Identify which cell holds the provided text, then report its [X, Y] central coordinate. 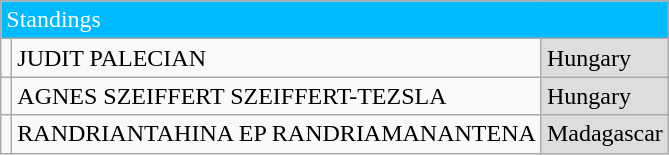
Madagascar [604, 134]
Standings [335, 20]
AGNES SZEIFFERT SZEIFFERT-TEZSLA [277, 96]
JUDIT PALECIAN [277, 58]
RANDRIANTAHINA EP RANDRIAMANANTENA [277, 134]
